Determine the (x, y) coordinate at the center of the cell enclosing the given text.  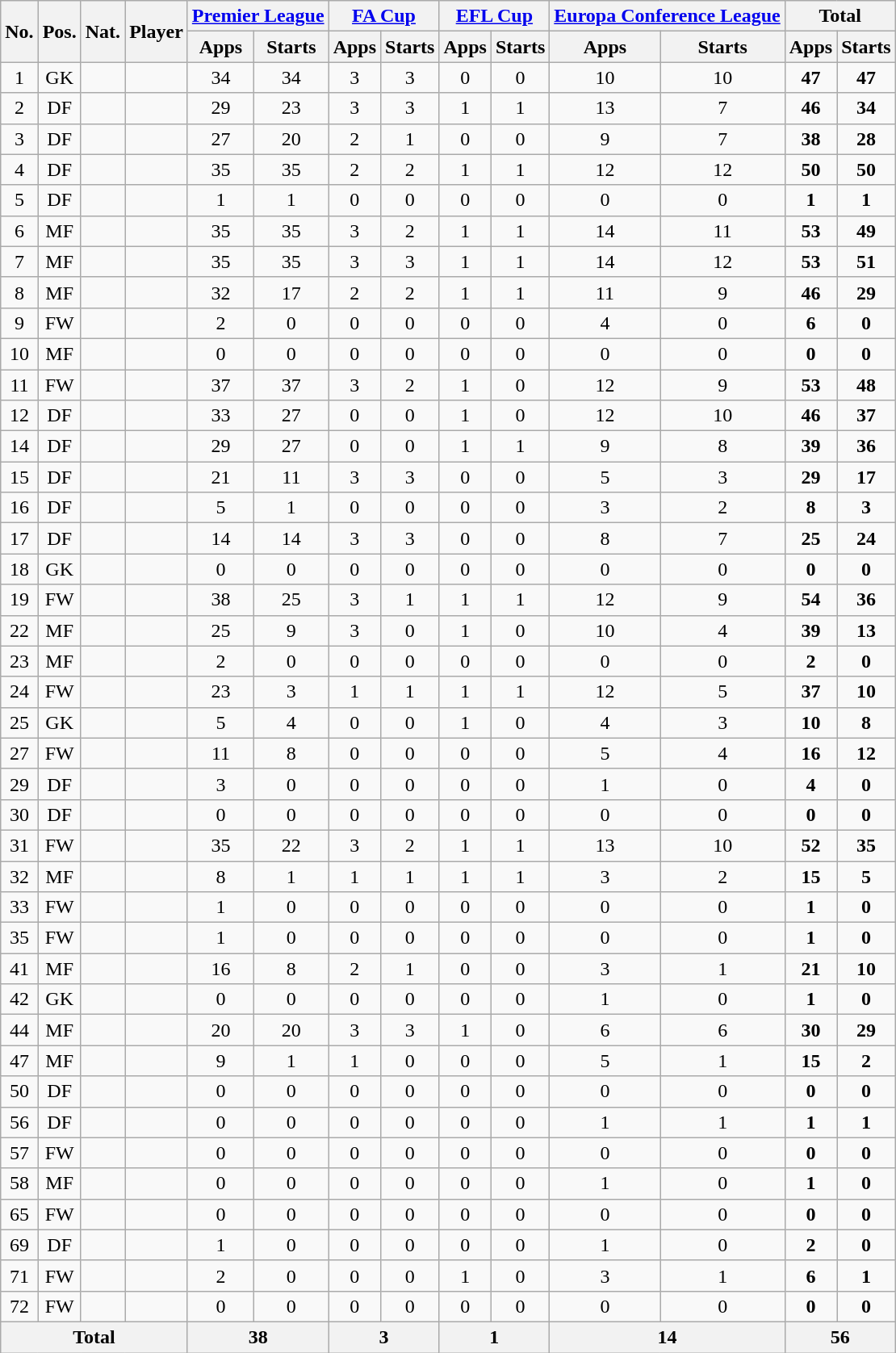
42 (19, 999)
58 (19, 1183)
FA Cup (384, 16)
Player (157, 31)
18 (19, 569)
48 (866, 385)
69 (19, 1245)
Europa Conference League (667, 16)
52 (810, 845)
28 (866, 139)
19 (19, 600)
No. (19, 31)
31 (19, 845)
Pos. (60, 31)
57 (19, 1153)
71 (19, 1276)
65 (19, 1214)
49 (866, 231)
51 (866, 262)
72 (19, 1306)
44 (19, 1030)
41 (19, 969)
Nat. (103, 31)
EFL Cup (494, 16)
54 (810, 600)
Premier League (258, 16)
